Output the (x, y) coordinate of the center of the cell containing the given text.  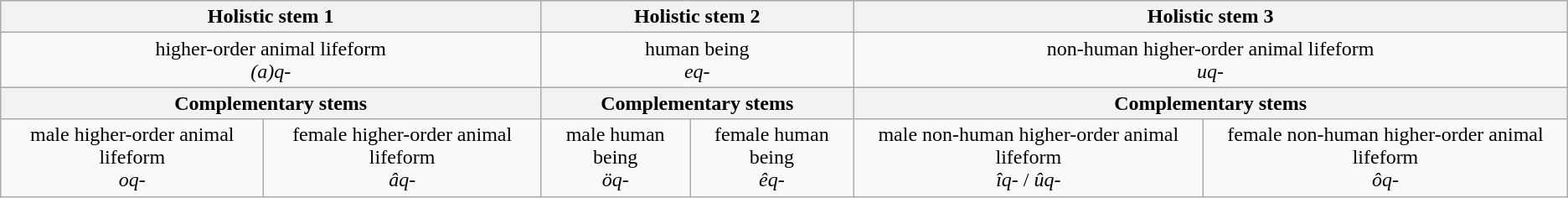
Holistic stem 3 (1210, 17)
Holistic stem 2 (697, 17)
male higher-order animal lifeformoq- (132, 158)
Holistic stem 1 (271, 17)
higher-order animal lifeform(a)q- (271, 60)
non-human higher-order animal lifeformuq- (1210, 60)
female higher-order animal lifeformâq- (402, 158)
human beingeq- (697, 60)
female non-human higher-order animal lifeformôq- (1385, 158)
male human beingöq- (616, 158)
female human beingêq- (772, 158)
male non-human higher-order animal lifeformîq- / ûq- (1029, 158)
